From the cell containing the given text, extract its center point as (X, Y) coordinate. 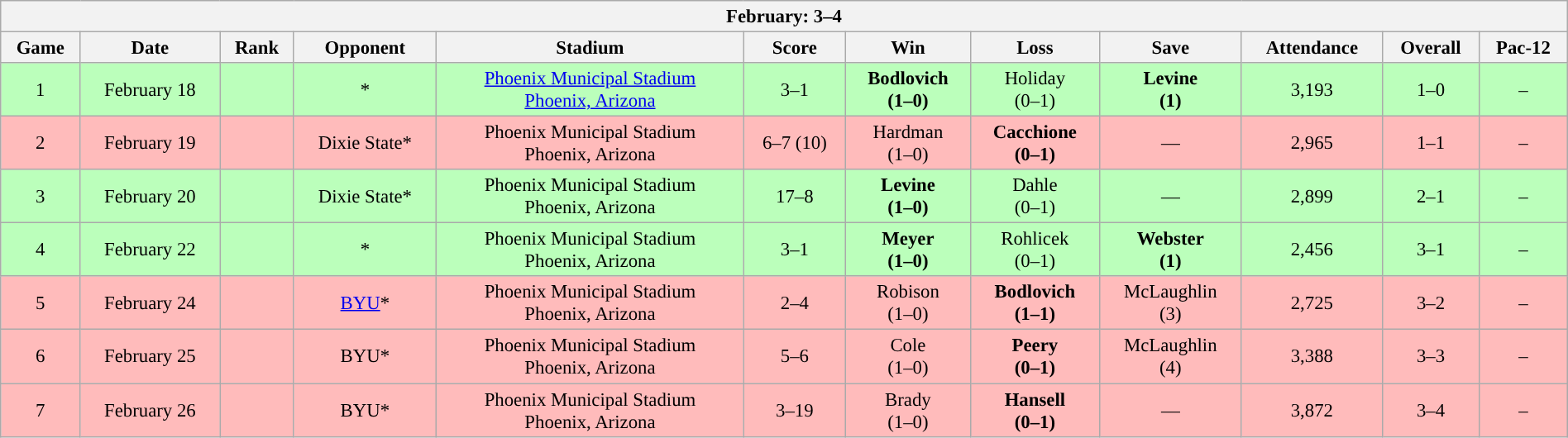
Opponent (366, 47)
2,725 (1312, 302)
1 (41, 89)
February 24 (151, 302)
February: 3–4 (784, 17)
Save (1170, 47)
Bodlovich(1–0) (908, 89)
McLaughlin(4) (1170, 357)
6–7 (10) (794, 144)
February 18 (151, 89)
Overall (1431, 47)
3–19 (794, 410)
McLaughlin(3) (1170, 302)
3–3 (1431, 357)
17–8 (794, 197)
3 (41, 197)
February 22 (151, 250)
Cole(1–0) (908, 357)
Levine(1–0) (908, 197)
3–2 (1431, 302)
February 20 (151, 197)
2,456 (1312, 250)
Stadium (590, 47)
2–4 (794, 302)
Pac-12 (1523, 47)
Rohlicek(0–1) (1035, 250)
Dahle(0–1) (1035, 197)
February 19 (151, 144)
1–0 (1431, 89)
3,388 (1312, 357)
Loss (1035, 47)
2 (41, 144)
Holiday(0–1) (1035, 89)
Levine(1) (1170, 89)
Meyer(1–0) (908, 250)
7 (41, 410)
5 (41, 302)
2–1 (1431, 197)
Game (41, 47)
4 (41, 250)
1–1 (1431, 144)
6 (41, 357)
February 25 (151, 357)
Win (908, 47)
5–6 (794, 357)
Hansell(0–1) (1035, 410)
Hardman(1–0) (908, 144)
3,193 (1312, 89)
Rank (256, 47)
February 26 (151, 410)
Brady(1–0) (908, 410)
Cacchione(0–1) (1035, 144)
Webster(1) (1170, 250)
3–4 (1431, 410)
3,872 (1312, 410)
2,899 (1312, 197)
Score (794, 47)
2,965 (1312, 144)
Bodlovich(1–1) (1035, 302)
Date (151, 47)
Peery(0–1) (1035, 357)
Attendance (1312, 47)
Robison(1–0) (908, 302)
